Pinpoint the cell where the given text exists, returning its [x, y] midpoint coordinate. 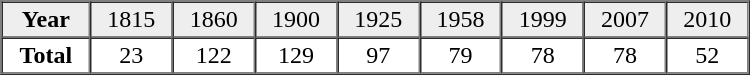
1860 [213, 20]
1999 [543, 20]
Total [46, 56]
52 [707, 56]
1925 [378, 20]
122 [213, 56]
2010 [707, 20]
1815 [131, 20]
97 [378, 56]
1900 [296, 20]
1958 [460, 20]
23 [131, 56]
129 [296, 56]
2007 [625, 20]
Year [46, 20]
79 [460, 56]
